Determine the (x, y) coordinate at the center of the cell enclosing the given text.  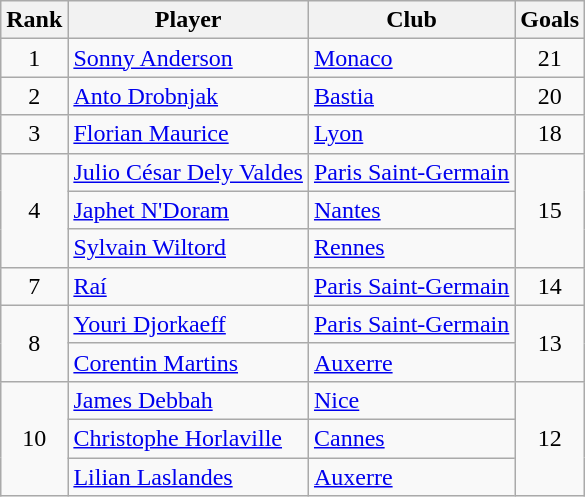
7 (34, 286)
3 (34, 134)
Goals (550, 20)
Club (411, 20)
12 (550, 438)
Sonny Anderson (188, 58)
Anto Drobnjak (188, 96)
1 (34, 58)
Nantes (411, 210)
Youri Djorkaeff (188, 324)
Florian Maurice (188, 134)
Japhet N'Doram (188, 210)
Monaco (411, 58)
15 (550, 210)
10 (34, 438)
14 (550, 286)
Lilian Laslandes (188, 477)
Rank (34, 20)
Raí (188, 286)
20 (550, 96)
13 (550, 343)
Rennes (411, 248)
8 (34, 343)
Cannes (411, 438)
Corentin Martins (188, 362)
Bastia (411, 96)
Christophe Horlaville (188, 438)
Nice (411, 400)
Julio César Dely Valdes (188, 172)
4 (34, 210)
21 (550, 58)
2 (34, 96)
James Debbah (188, 400)
Player (188, 20)
Sylvain Wiltord (188, 248)
18 (550, 134)
Lyon (411, 134)
